Search for the cell housing the specified text and yield its [x, y] center coordinate. 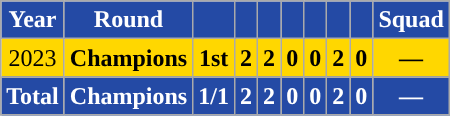
Total [33, 96]
2023 [33, 58]
Year [33, 20]
1st [214, 58]
Round [128, 20]
Squad [411, 20]
1/1 [214, 96]
